Determine the [x, y] coordinate at the center of the cell enclosing the given text.  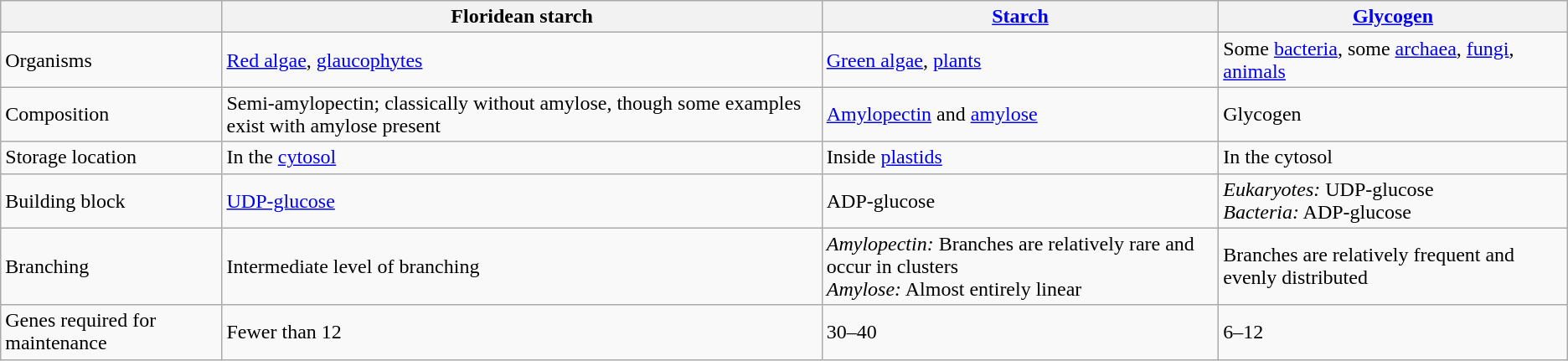
30–40 [1020, 332]
Red algae, glaucophytes [522, 60]
Amylopectin: Branches are relatively rare and occur in clustersAmylose: Almost entirely linear [1020, 266]
Genes required for maintenance [111, 332]
Starch [1020, 17]
Branching [111, 266]
Branches are relatively frequent and evenly distributed [1394, 266]
Organisms [111, 60]
Fewer than 12 [522, 332]
Green algae, plants [1020, 60]
Intermediate level of branching [522, 266]
Amylopectin and amylose [1020, 114]
Inside plastids [1020, 157]
Some bacteria, some archaea, fungi, animals [1394, 60]
Composition [111, 114]
UDP-glucose [522, 201]
Building block [111, 201]
Semi-amylopectin; classically without amylose, though some examples exist with amylose present [522, 114]
Floridean starch [522, 17]
Eukaryotes: UDP-glucoseBacteria: ADP-glucose [1394, 201]
ADP-glucose [1020, 201]
Storage location [111, 157]
6–12 [1394, 332]
